Return (X, Y) of the center of cell containing provided text 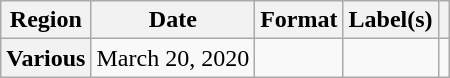
March 20, 2020 (173, 58)
Label(s) (390, 20)
Date (173, 20)
Various (46, 58)
Region (46, 20)
Format (299, 20)
